Search for the cell housing the specified text and yield its (x, y) center coordinate. 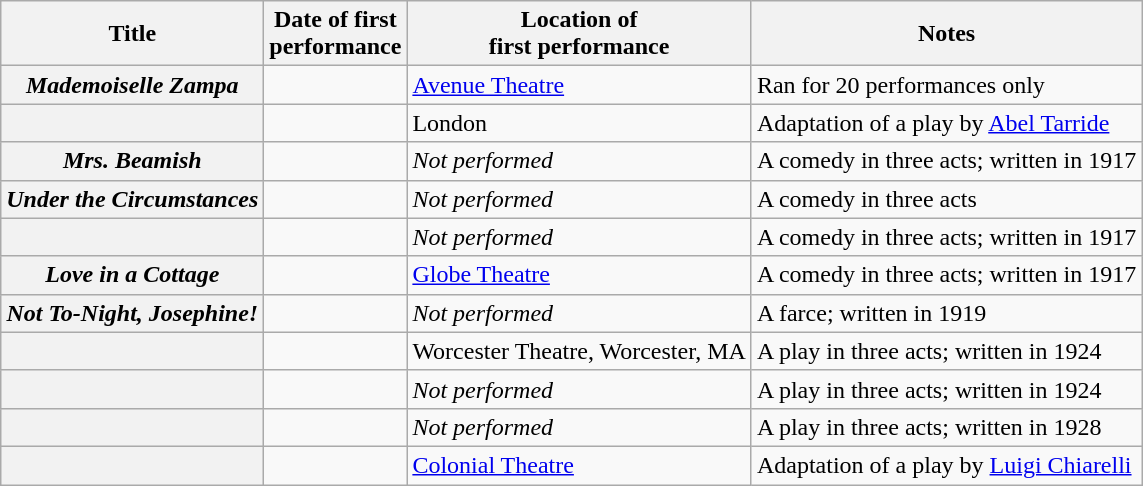
Under the Circumstances (132, 199)
Mrs. Beamish (132, 161)
A play in three acts; written in 1928 (946, 427)
Worcester Theatre, Worcester, MA (580, 351)
Title (132, 34)
Colonial Theatre (580, 465)
Not To-Night, Josephine! (132, 313)
Location offirst performance (580, 34)
Adaptation of a play by Abel Tarride (946, 123)
Notes (946, 34)
Love in a Cottage (132, 275)
A comedy in three acts (946, 199)
Mademoiselle Zampa (132, 85)
A farce; written in 1919 (946, 313)
Globe Theatre (580, 275)
Avenue Theatre (580, 85)
Ran for 20 performances only (946, 85)
Adaptation of a play by Luigi Chiarelli (946, 465)
Date of firstperformance (336, 34)
London (580, 123)
